For the text-containing cell, return its midpoint in (X, Y) coordinate format. 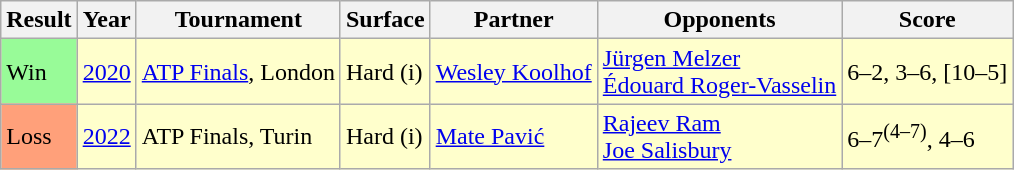
Win (39, 72)
Jürgen Melzer Édouard Roger-Vasselin (720, 72)
Wesley Koolhof (514, 72)
Partner (514, 20)
2022 (106, 136)
ATP Finals, London (238, 72)
Loss (39, 136)
Mate Pavić (514, 136)
Result (39, 20)
Year (106, 20)
Score (928, 20)
6–2, 3–6, [10–5] (928, 72)
Opponents (720, 20)
ATP Finals, Turin (238, 136)
Rajeev Ram Joe Salisbury (720, 136)
2020 (106, 72)
Tournament (238, 20)
6–7(4–7), 4–6 (928, 136)
Surface (385, 20)
